Extract the (X, Y) coordinate from the center of the cell holding the provided text.  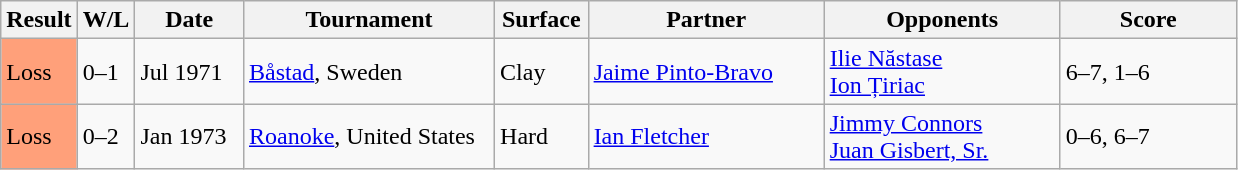
Jaime Pinto-Bravo (706, 72)
Date (190, 20)
0–2 (106, 136)
Partner (706, 20)
Tournament (368, 20)
Opponents (942, 20)
Ian Fletcher (706, 136)
Hard (542, 136)
Score (1148, 20)
Clay (542, 72)
0–1 (106, 72)
Ilie Năstase Ion Țiriac (942, 72)
W/L (106, 20)
Surface (542, 20)
Result (39, 20)
Roanoke, United States (368, 136)
Jimmy Connors Juan Gisbert, Sr. (942, 136)
Jul 1971 (190, 72)
Jan 1973 (190, 136)
0–6, 6–7 (1148, 136)
Båstad, Sweden (368, 72)
6–7, 1–6 (1148, 72)
